Extract the (x, y) coordinate from the center of the cell holding the provided text.  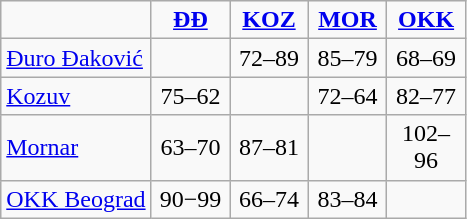
83–84 (348, 199)
102–96 (426, 148)
90−99 (190, 199)
72–89 (270, 58)
87–81 (270, 148)
66–74 (270, 199)
68–69 (426, 58)
OKK (426, 20)
72–64 (348, 96)
MOR (348, 20)
85–79 (348, 58)
82–77 (426, 96)
OKK Beograd (76, 199)
Đuro Đaković (76, 58)
ĐĐ (190, 20)
63–70 (190, 148)
Kozuv (76, 96)
75–62 (190, 96)
Mornar (76, 148)
KOZ (270, 20)
